Detect which cell encompasses the target text, then output its (x, y) center coordinate. 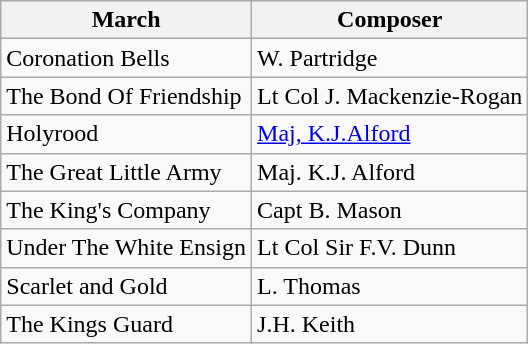
Maj, K.J.Alford (390, 134)
The Kings Guard (126, 324)
Holyrood (126, 134)
March (126, 20)
The Great Little Army (126, 172)
The King's Company (126, 210)
Composer (390, 20)
J.H. Keith (390, 324)
Maj. K.J. Alford (390, 172)
W. Partridge (390, 58)
Capt B. Mason (390, 210)
Coronation Bells (126, 58)
Scarlet and Gold (126, 286)
The Bond Of Friendship (126, 96)
Lt Col Sir F.V. Dunn (390, 248)
Lt Col J. Mackenzie-Rogan (390, 96)
L. Thomas (390, 286)
Under The White Ensign (126, 248)
